Output the (x, y) coordinate of the center of the cell containing the given text.  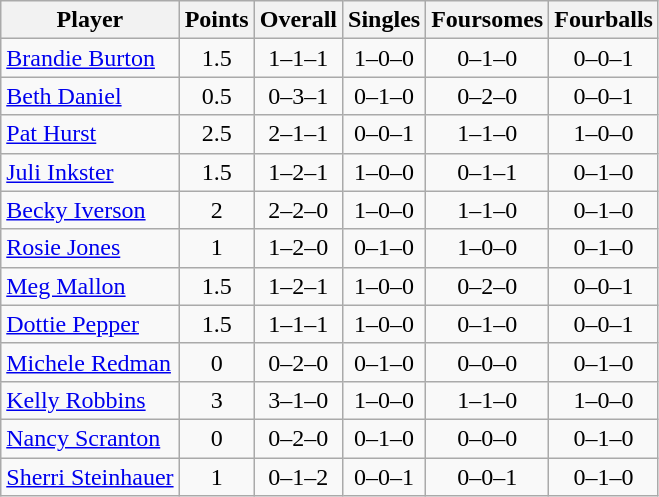
Brandie Burton (90, 58)
Meg Mallon (90, 286)
Foursomes (488, 20)
Points (216, 20)
2–2–0 (298, 210)
Dottie Pepper (90, 324)
Pat Hurst (90, 134)
2–1–1 (298, 134)
Michele Redman (90, 362)
Juli Inkster (90, 172)
0.5 (216, 96)
3 (216, 400)
Overall (298, 20)
0–1–1 (488, 172)
Beth Daniel (90, 96)
1–2–0 (298, 248)
Player (90, 20)
Fourballs (604, 20)
Kelly Robbins (90, 400)
Singles (384, 20)
2.5 (216, 134)
Nancy Scranton (90, 438)
3–1–0 (298, 400)
2 (216, 210)
0–1–2 (298, 477)
Rosie Jones (90, 248)
0–3–1 (298, 96)
Becky Iverson (90, 210)
Sherri Steinhauer (90, 477)
